Determine the (x, y) coordinate at the center of the cell enclosing the given text.  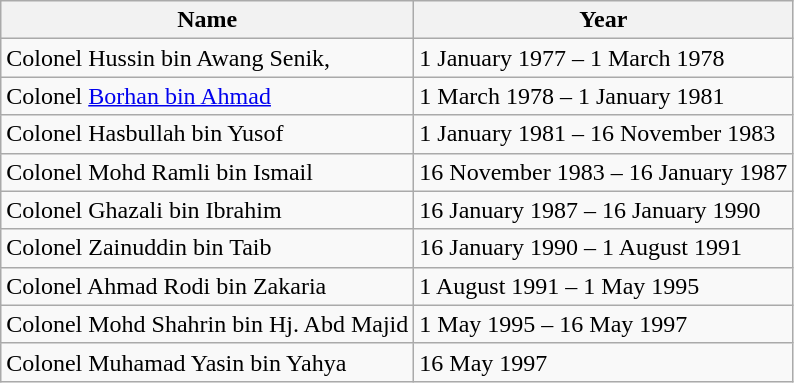
1 January 1977 – 1 March 1978 (604, 58)
1 August 1991 – 1 May 1995 (604, 286)
Colonel Hussin bin Awang Senik, (208, 58)
16 May 1997 (604, 362)
Colonel Muhamad Yasin bin Yahya (208, 362)
16 January 1990 – 1 August 1991 (604, 248)
1 May 1995 – 16 May 1997 (604, 324)
Colonel Borhan bin Ahmad (208, 96)
16 November 1983 – 16 January 1987 (604, 172)
Year (604, 20)
Colonel Zainuddin bin Taib (208, 248)
16 January 1987 – 16 January 1990 (604, 210)
Colonel Ghazali bin Ibrahim (208, 210)
Colonel Mohd Shahrin bin Hj. Abd Majid (208, 324)
1 March 1978 – 1 January 1981 (604, 96)
Colonel Hasbullah bin Yusof (208, 134)
Colonel Mohd Ramli bin Ismail (208, 172)
Name (208, 20)
1 January 1981 – 16 November 1983 (604, 134)
Colonel Ahmad Rodi bin Zakaria (208, 286)
